Detect which cell encompasses the target text, then output its [x, y] center coordinate. 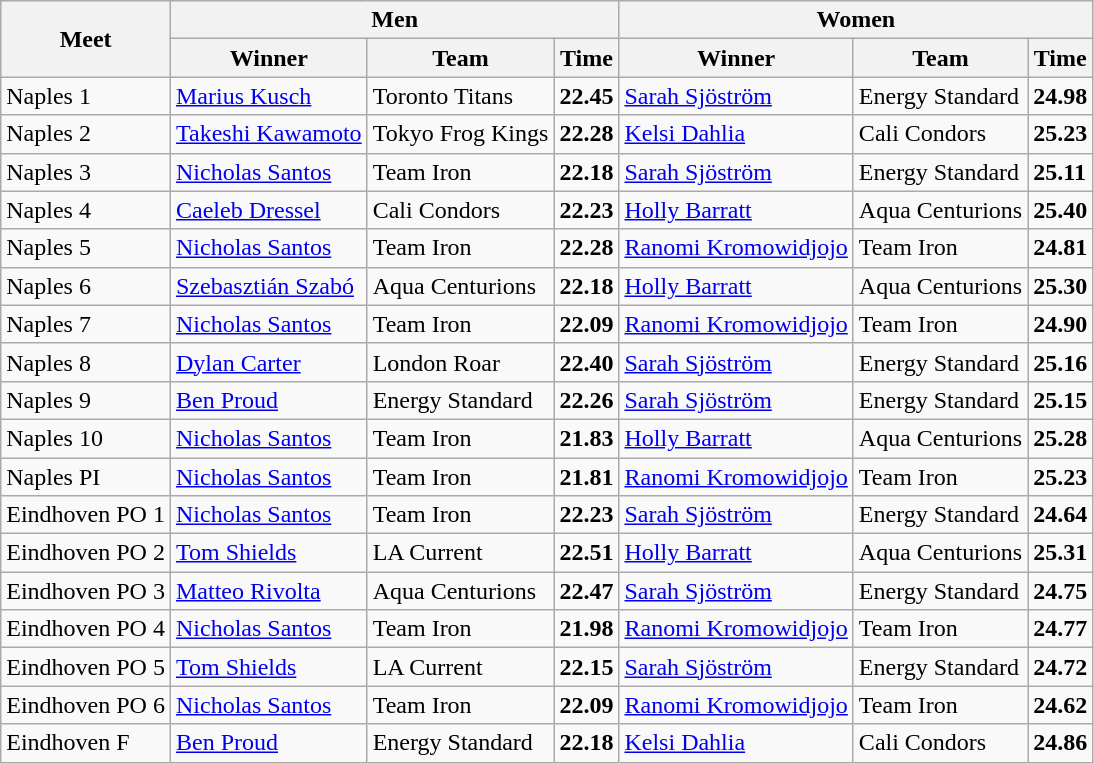
24.77 [1060, 629]
21.83 [586, 438]
Naples 9 [86, 400]
Naples 2 [86, 134]
25.28 [1060, 438]
24.75 [1060, 591]
Eindhoven F [86, 743]
22.15 [586, 667]
Naples PI [86, 477]
Women [856, 20]
25.30 [1060, 286]
Dylan Carter [268, 362]
Eindhoven PO 3 [86, 591]
Meet [86, 39]
Naples 10 [86, 438]
London Roar [460, 362]
Eindhoven PO 1 [86, 515]
Naples 6 [86, 286]
25.15 [1060, 400]
Naples 1 [86, 96]
24.72 [1060, 667]
Eindhoven PO 2 [86, 553]
Tokyo Frog Kings [460, 134]
Eindhoven PO 6 [86, 705]
Naples 7 [86, 324]
Caeleb Dressel [268, 210]
Szebasztián Szabó [268, 286]
24.98 [1060, 96]
Naples 5 [86, 248]
Marius Kusch [268, 96]
25.31 [1060, 553]
Toronto Titans [460, 96]
24.86 [1060, 743]
Takeshi Kawamoto [268, 134]
22.26 [586, 400]
Matteo Rivolta [268, 591]
22.40 [586, 362]
24.81 [1060, 248]
Naples 8 [86, 362]
21.81 [586, 477]
24.90 [1060, 324]
Naples 4 [86, 210]
Men [394, 20]
Naples 3 [86, 172]
25.16 [1060, 362]
22.51 [586, 553]
22.45 [586, 96]
22.47 [586, 591]
Eindhoven PO 4 [86, 629]
25.11 [1060, 172]
24.64 [1060, 515]
25.40 [1060, 210]
21.98 [586, 629]
24.62 [1060, 705]
Eindhoven PO 5 [86, 667]
